Provide the [x, y] coordinate of the cell's center where the given text is located.  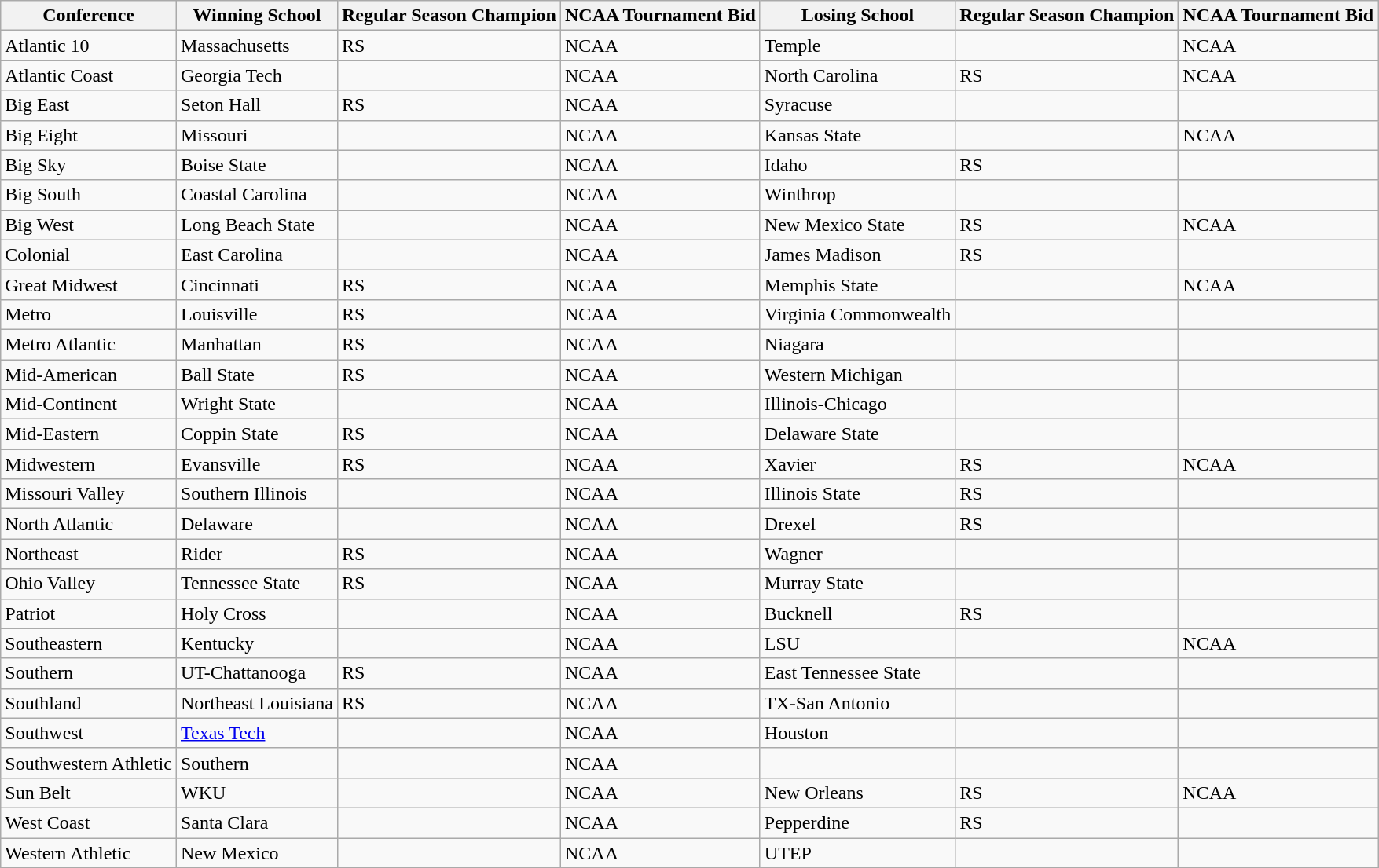
WKU [256, 793]
Southern Illinois [256, 494]
Mid-Continent [89, 405]
Coastal Carolina [256, 195]
Syracuse [857, 105]
Winning School [256, 16]
Southland [89, 703]
Cincinnati [256, 284]
Western Michigan [857, 375]
Sun Belt [89, 793]
Northeast Louisiana [256, 703]
Big Eight [89, 135]
Big East [89, 105]
Conference [89, 16]
Losing School [857, 16]
Missouri Valley [89, 494]
Seton Hall [256, 105]
Murray State [857, 584]
Holy Cross [256, 613]
North Atlantic [89, 524]
Big West [89, 225]
LSU [857, 643]
Rider [256, 554]
East Tennessee State [857, 673]
Northeast [89, 554]
Big Sky [89, 165]
Illinois State [857, 494]
Coppin State [256, 434]
UTEP [857, 852]
Kansas State [857, 135]
Houston [857, 733]
Evansville [256, 464]
New Mexico [256, 852]
Idaho [857, 165]
Mid-Eastern [89, 434]
Louisville [256, 314]
Drexel [857, 524]
Georgia Tech [256, 75]
Texas Tech [256, 733]
Southwest [89, 733]
Memphis State [857, 284]
New Mexico State [857, 225]
Southwestern Athletic [89, 763]
Boise State [256, 165]
Atlantic Coast [89, 75]
Kentucky [256, 643]
Delaware State [857, 434]
Manhattan [256, 344]
Long Beach State [256, 225]
Ohio Valley [89, 584]
UT-Chattanooga [256, 673]
North Carolina [857, 75]
Wright State [256, 405]
Colonial [89, 255]
Tennessee State [256, 584]
TX-San Antonio [857, 703]
Massachusetts [256, 46]
Winthrop [857, 195]
Illinois-Chicago [857, 405]
Bucknell [857, 613]
Xavier [857, 464]
Great Midwest [89, 284]
Midwestern [89, 464]
Santa Clara [256, 822]
James Madison [857, 255]
Delaware [256, 524]
Western Athletic [89, 852]
Missouri [256, 135]
Niagara [857, 344]
West Coast [89, 822]
Virginia Commonwealth [857, 314]
Ball State [256, 375]
New Orleans [857, 793]
Wagner [857, 554]
Mid-American [89, 375]
Atlantic 10 [89, 46]
Metro Atlantic [89, 344]
Big South [89, 195]
Patriot [89, 613]
Southeastern [89, 643]
Pepperdine [857, 822]
Temple [857, 46]
East Carolina [256, 255]
Metro [89, 314]
